Provide the (X, Y) coordinate of the cell's center where the given text is located.  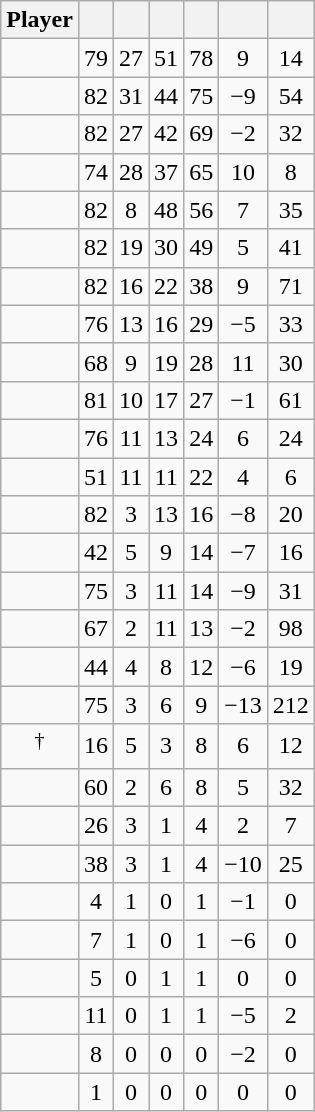
33 (290, 324)
68 (96, 362)
48 (166, 210)
74 (96, 172)
71 (290, 286)
67 (96, 629)
49 (202, 248)
20 (290, 515)
−8 (244, 515)
26 (96, 826)
−10 (244, 864)
35 (290, 210)
79 (96, 58)
54 (290, 96)
81 (96, 400)
212 (290, 705)
25 (290, 864)
17 (166, 400)
78 (202, 58)
60 (96, 787)
Player (40, 20)
41 (290, 248)
69 (202, 134)
−7 (244, 553)
37 (166, 172)
29 (202, 324)
98 (290, 629)
61 (290, 400)
56 (202, 210)
65 (202, 172)
† (40, 746)
−13 (244, 705)
